Pinpoint the cell where the given text exists, returning its (X, Y) midpoint coordinate. 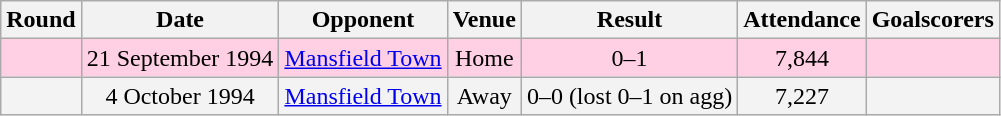
Date (180, 20)
Result (629, 20)
Away (484, 96)
21 September 1994 (180, 58)
0–1 (629, 58)
Goalscorers (932, 20)
Venue (484, 20)
Opponent (363, 20)
Round (41, 20)
7,844 (802, 58)
Attendance (802, 20)
4 October 1994 (180, 96)
0–0 (lost 0–1 on agg) (629, 96)
Home (484, 58)
7,227 (802, 96)
